Detect which cell encompasses the target text, then output its [X, Y] center coordinate. 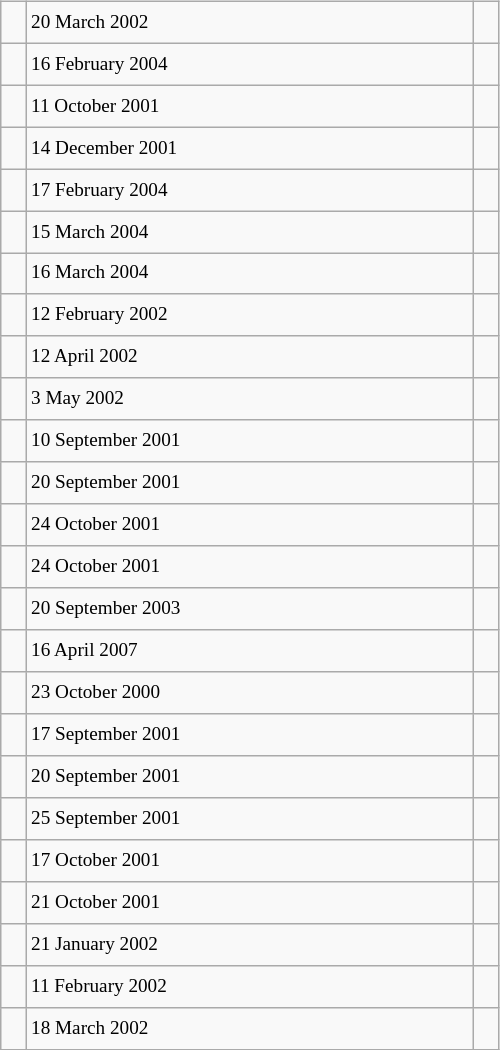
21 January 2002 [249, 944]
12 February 2002 [249, 315]
17 September 2001 [249, 735]
20 September 2003 [249, 609]
16 February 2004 [249, 64]
16 March 2004 [249, 274]
25 September 2001 [249, 819]
16 April 2007 [249, 651]
20 March 2002 [249, 22]
15 March 2004 [249, 232]
14 December 2001 [249, 148]
12 April 2002 [249, 357]
21 October 2001 [249, 902]
10 September 2001 [249, 441]
3 May 2002 [249, 399]
17 October 2001 [249, 861]
11 October 2001 [249, 106]
18 March 2002 [249, 1028]
23 October 2000 [249, 693]
11 February 2002 [249, 986]
17 February 2004 [249, 190]
